Scan for the cell matching the given text and deliver its [x, y] coordinate at center. 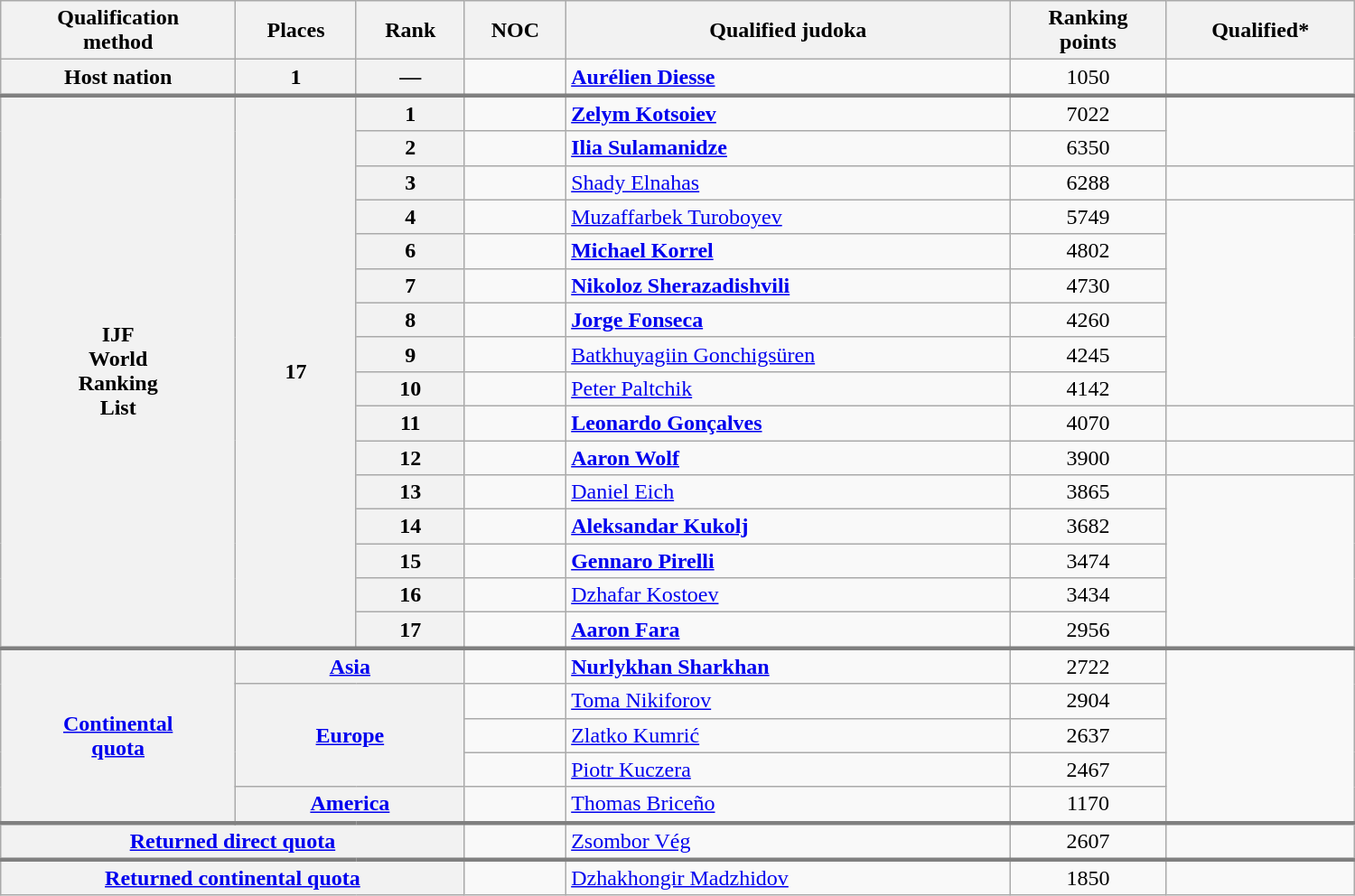
14 [410, 527]
3 [410, 182]
Dzhafar Kostoev [788, 595]
1050 [1088, 78]
7 [410, 285]
Ilia Sulamanidze [788, 148]
2607 [1088, 842]
Piotr Kuczera [788, 770]
4142 [1088, 388]
Muzaffarbek Turoboyev [788, 217]
Gennaro Pirelli [788, 561]
1850 [1088, 878]
4802 [1088, 251]
America [350, 805]
4730 [1088, 285]
15 [410, 561]
4070 [1088, 423]
2637 [1088, 735]
Michael Korrel [788, 251]
Nurlykhan Sharkhan [788, 666]
Rankingpoints [1088, 31]
12 [410, 458]
2904 [1088, 701]
9 [410, 354]
Peter Paltchik [788, 388]
3900 [1088, 458]
Leonardo Gonçalves [788, 423]
4260 [1088, 320]
Qualified judoka [788, 31]
2 [410, 148]
Aleksandar Kukolj [788, 527]
Returned continental quota [233, 878]
3434 [1088, 595]
10 [410, 388]
2956 [1088, 630]
Thomas Briceño [788, 805]
2722 [1088, 666]
6 [410, 251]
Shady Elnahas [788, 182]
3865 [1088, 492]
Qualificationmethod [118, 31]
Zelym Kotsoiev [788, 113]
6288 [1088, 182]
Aaron Wolf [788, 458]
NOC [515, 31]
Jorge Fonseca [788, 320]
3474 [1088, 561]
Nikoloz Sherazadishvili [788, 285]
7022 [1088, 113]
Host nation [118, 78]
Zlatko Kumrić [788, 735]
5749 [1088, 217]
Batkhuyagiin Gonchigsüren [788, 354]
Zsombor Vég [788, 842]
— [410, 78]
Aaron Fara [788, 630]
Asia [350, 666]
4245 [1088, 354]
Qualified* [1260, 31]
16 [410, 595]
Continentalquota [118, 735]
Aurélien Diesse [788, 78]
1170 [1088, 805]
3682 [1088, 527]
11 [410, 423]
2467 [1088, 770]
Toma Nikiforov [788, 701]
8 [410, 320]
Europe [350, 735]
IJFWorldRankingList [118, 371]
Daniel Eich [788, 492]
4 [410, 217]
Rank [410, 31]
13 [410, 492]
Dzhakhongir Madzhidov [788, 878]
6350 [1088, 148]
Returned direct quota [233, 842]
Places [296, 31]
